Extract the [X, Y] coordinate from the center of the cell holding the provided text.  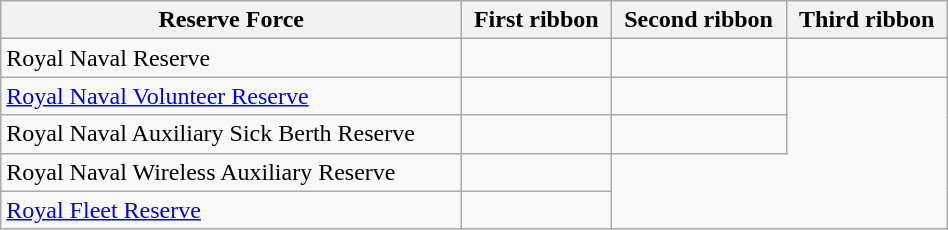
Third ribbon [866, 20]
First ribbon [536, 20]
Reserve Force [232, 20]
Royal Fleet Reserve [232, 210]
Royal Naval Auxiliary Sick Berth Reserve [232, 134]
Second ribbon [699, 20]
Royal Naval Wireless Auxiliary Reserve [232, 172]
Royal Naval Reserve [232, 58]
Royal Naval Volunteer Reserve [232, 96]
